For the text-containing cell, return its midpoint in [x, y] coordinate format. 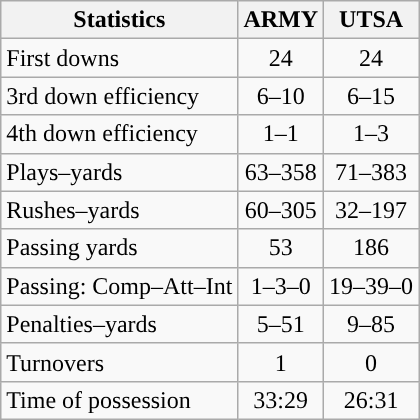
ARMY [281, 20]
Time of possession [120, 400]
0 [372, 362]
19–39–0 [372, 286]
6–15 [372, 96]
Turnovers [120, 362]
3rd down efficiency [120, 96]
9–85 [372, 324]
71–383 [372, 172]
6–10 [281, 96]
33:29 [281, 400]
4th down efficiency [120, 134]
1 [281, 362]
26:31 [372, 400]
186 [372, 248]
32–197 [372, 210]
Penalties–yards [120, 324]
UTSA [372, 20]
Statistics [120, 20]
63–358 [281, 172]
1–3 [372, 134]
53 [281, 248]
Passing: Comp–Att–Int [120, 286]
1–1 [281, 134]
Passing yards [120, 248]
Rushes–yards [120, 210]
60–305 [281, 210]
1–3–0 [281, 286]
First downs [120, 58]
5–51 [281, 324]
Plays–yards [120, 172]
